From the cell containing the given text, extract its center point as (x, y) coordinate. 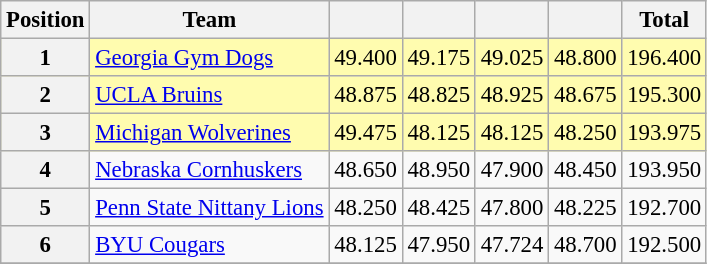
Team (210, 20)
49.475 (366, 133)
196.400 (664, 58)
UCLA Bruins (210, 95)
47.724 (512, 245)
48.925 (512, 95)
48.650 (366, 170)
48.225 (586, 208)
193.975 (664, 133)
Georgia Gym Dogs (210, 58)
193.950 (664, 170)
1 (46, 58)
192.700 (664, 208)
195.300 (664, 95)
47.950 (438, 245)
48.450 (586, 170)
48.800 (586, 58)
49.175 (438, 58)
Penn State Nittany Lions (210, 208)
48.675 (586, 95)
6 (46, 245)
47.800 (512, 208)
49.400 (366, 58)
48.425 (438, 208)
3 (46, 133)
Nebraska Cornhuskers (210, 170)
48.700 (586, 245)
49.025 (512, 58)
192.500 (664, 245)
48.825 (438, 95)
48.875 (366, 95)
2 (46, 95)
BYU Cougars (210, 245)
47.900 (512, 170)
Michigan Wolverines (210, 133)
Total (664, 20)
48.950 (438, 170)
Position (46, 20)
4 (46, 170)
5 (46, 208)
